For the text-containing cell, return its midpoint in (X, Y) coordinate format. 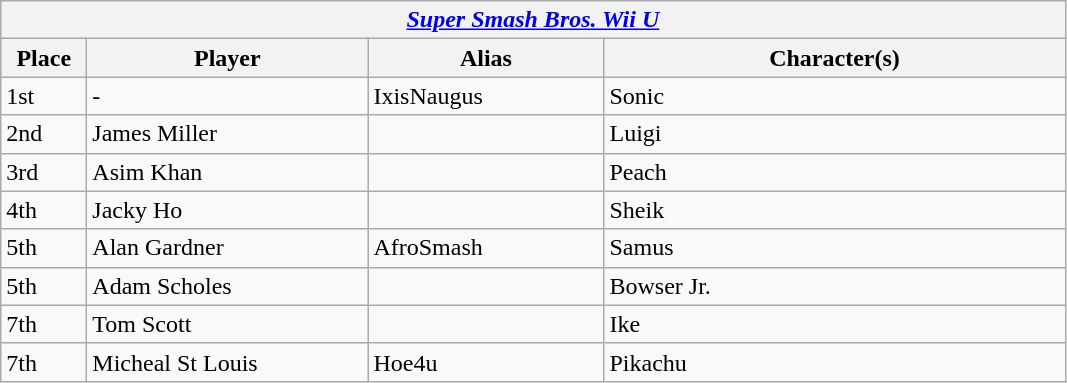
Micheal St Louis (228, 362)
Asim Khan (228, 172)
3rd (44, 172)
Samus (834, 248)
4th (44, 210)
Hoe4u (486, 362)
Character(s) (834, 58)
Super Smash Bros. Wii U (533, 20)
Alias (486, 58)
Sheik (834, 210)
Place (44, 58)
Tom Scott (228, 324)
Ike (834, 324)
Adam Scholes (228, 286)
IxisNaugus (486, 96)
Sonic (834, 96)
Pikachu (834, 362)
- (228, 96)
Alan Gardner (228, 248)
Bowser Jr. (834, 286)
James Miller (228, 134)
AfroSmash (486, 248)
Luigi (834, 134)
Peach (834, 172)
Player (228, 58)
1st (44, 96)
Jacky Ho (228, 210)
2nd (44, 134)
